Provide the (X, Y) coordinate of the cell's center where the given text is located.  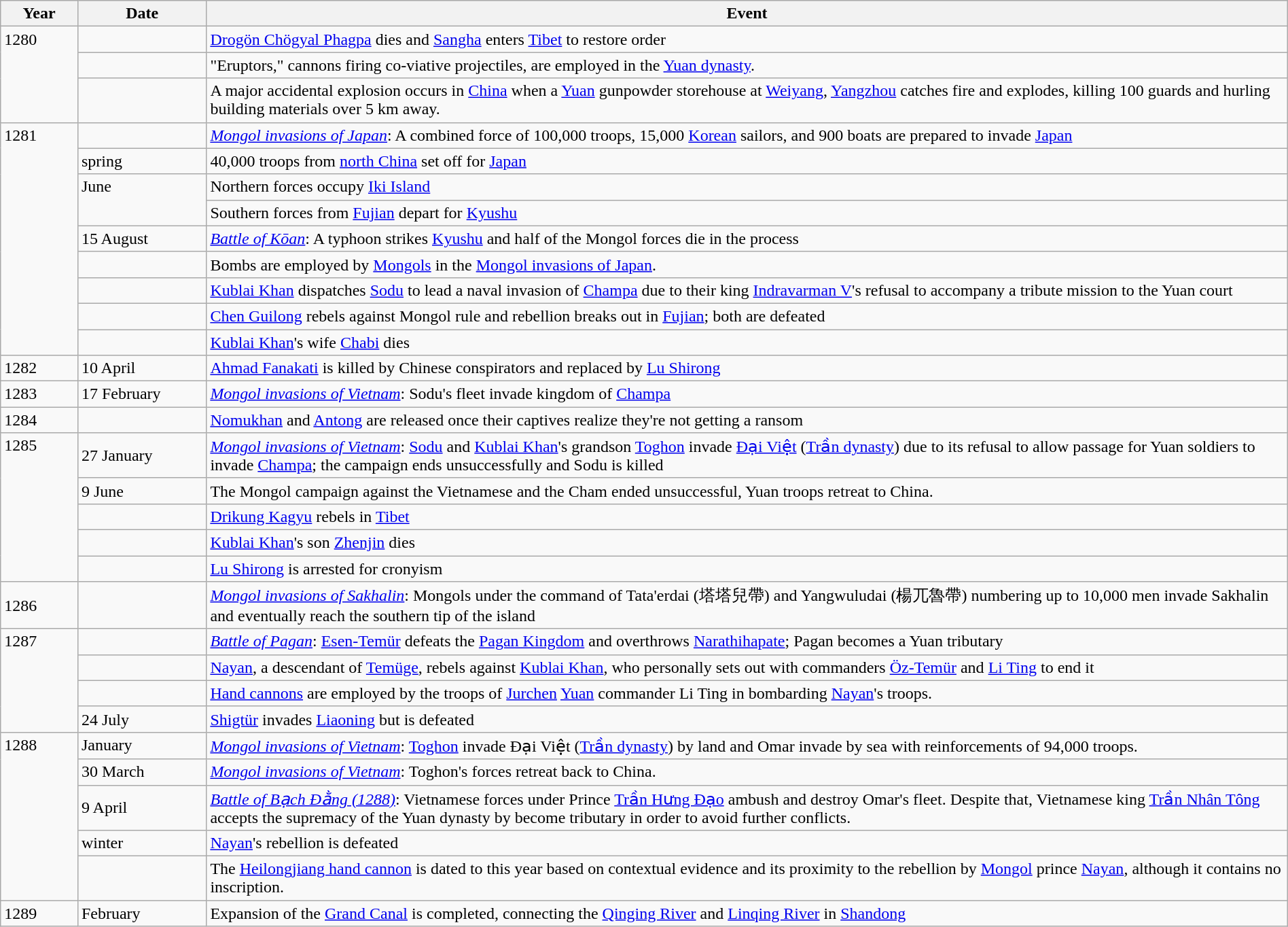
Date (141, 14)
January (141, 746)
1289 (39, 913)
1287 (39, 680)
Mongol invasions of Vietnam: Toghon invade Đại Việt (Trần dynasty) by land and Omar invade by sea with reinforcements of 94,000 troops. (747, 746)
Nayan's rebellion is defeated (747, 843)
Shigtür invades Liaoning but is defeated (747, 719)
Expansion of the Grand Canal is completed, connecting the Qinging River and Linqing River in Shandong (747, 913)
24 July (141, 719)
1283 (39, 394)
1284 (39, 420)
Drogön Chögyal Phagpa dies and Sangha enters Tibet to restore order (747, 39)
Bombs are employed by Mongols in the Mongol invasions of Japan. (747, 264)
Kublai Khan's son Zhenjin dies (747, 542)
Mongol invasions of Japan: A combined force of 100,000 troops, 15,000 Korean sailors, and 900 boats are prepared to invade Japan (747, 135)
Ahmad Fanakati is killed by Chinese conspirators and replaced by Lu Shirong (747, 368)
27 January (141, 455)
9 April (141, 807)
Northern forces occupy Iki Island (747, 187)
9 June (141, 491)
1282 (39, 368)
30 March (141, 772)
1285 (39, 507)
spring (141, 161)
Lu Shirong is arrested for cronyism (747, 569)
10 April (141, 368)
Mongol invasions of Vietnam: Sodu's fleet invade kingdom of Champa (747, 394)
winter (141, 843)
The Mongol campaign against the Vietnamese and the Cham ended unsuccessful, Yuan troops retreat to China. (747, 491)
40,000 troops from north China set off for Japan (747, 161)
Battle of Kōan: A typhoon strikes Kyushu and half of the Mongol forces die in the process (747, 239)
Mongol invasions of Vietnam: Toghon's forces retreat back to China. (747, 772)
Hand cannons are employed by the troops of Jurchen Yuan commander Li Ting in bombarding Nayan's troops. (747, 693)
17 February (141, 394)
1280 (39, 75)
Chen Guilong rebels against Mongol rule and rebellion breaks out in Fujian; both are defeated (747, 316)
Drikung Kagyu rebels in Tibet (747, 517)
1288 (39, 816)
Year (39, 14)
Battle of Pagan: Esen-Temür defeats the Pagan Kingdom and overthrows Narathihapate; Pagan becomes a Yuan tributary (747, 642)
Kublai Khan's wife Chabi dies (747, 342)
1286 (39, 606)
Nomukhan and Antong are released once their captives realize they're not getting a ransom (747, 420)
Event (747, 14)
15 August (141, 239)
June (141, 200)
Southern forces from Fujian depart for Kyushu (747, 213)
"Eruptors," cannons firing co-viative projectiles, are employed in the Yuan dynasty. (747, 65)
1281 (39, 239)
February (141, 913)
Nayan, a descendant of Temüge, rebels against Kublai Khan, who personally sets out with commanders Öz-Temür and Li Ting to end it (747, 667)
